From the cell containing the given text, extract its center point as [X, Y] coordinate. 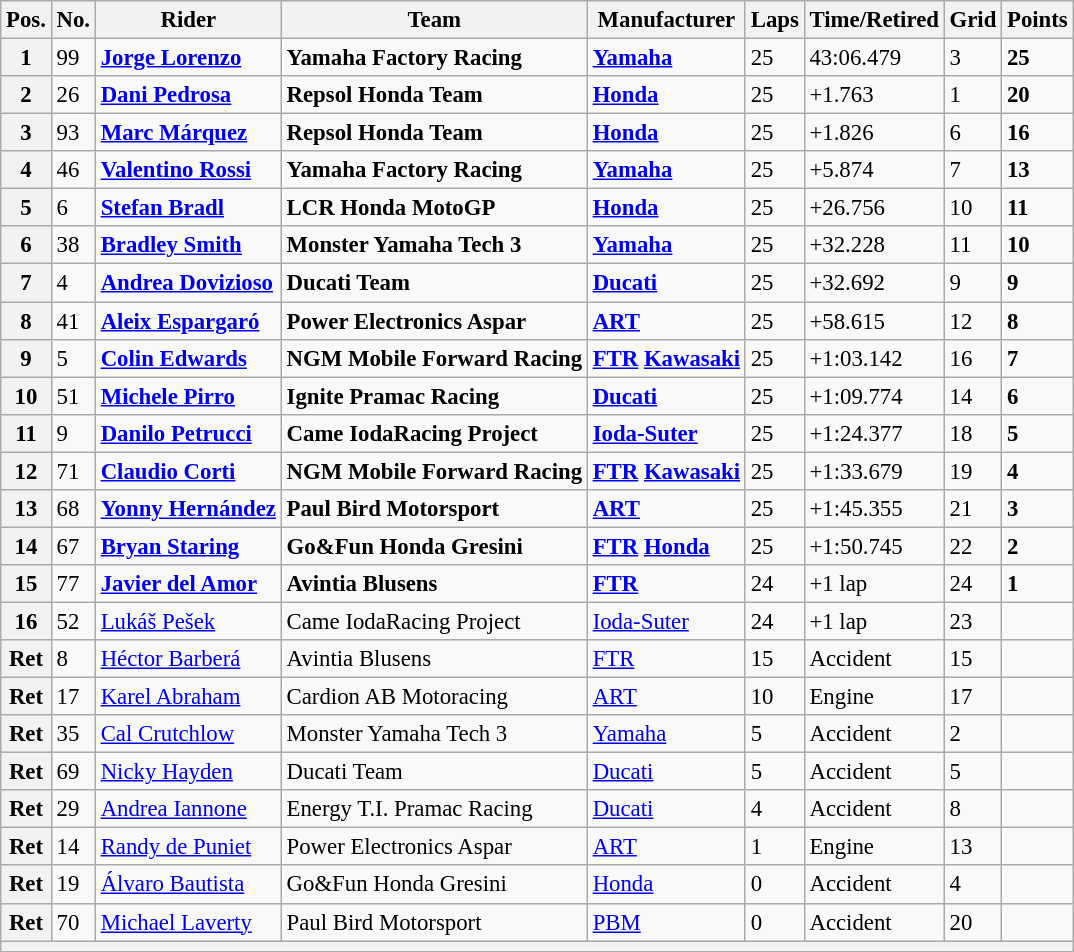
Nicky Hayden [188, 772]
23 [972, 621]
29 [73, 809]
99 [73, 58]
FTR Honda [666, 546]
+5.874 [874, 170]
Points [1038, 20]
Manufacturer [666, 20]
Andrea Iannone [188, 809]
71 [73, 471]
Pos. [26, 20]
+1:50.745 [874, 546]
Time/Retired [874, 20]
67 [73, 546]
PBM [666, 922]
+1.763 [874, 95]
No. [73, 20]
Claudio Corti [188, 471]
Stefan Bradl [188, 208]
Lukáš Pešek [188, 621]
Team [434, 20]
Energy T.I. Pramac Racing [434, 809]
38 [73, 245]
Valentino Rossi [188, 170]
Danilo Petrucci [188, 433]
Randy de Puniet [188, 847]
70 [73, 922]
46 [73, 170]
69 [73, 772]
+32.692 [874, 283]
26 [73, 95]
Michele Pirro [188, 396]
68 [73, 509]
Andrea Dovizioso [188, 283]
Karel Abraham [188, 697]
22 [972, 546]
Rider [188, 20]
Marc Márquez [188, 133]
Yonny Hernández [188, 509]
Cal Crutchlow [188, 734]
Laps [774, 20]
+1.826 [874, 133]
Michael Laverty [188, 922]
Héctor Barberá [188, 659]
Jorge Lorenzo [188, 58]
Aleix Espargaró [188, 321]
+58.615 [874, 321]
Cardion AB Motoracing [434, 697]
Álvaro Bautista [188, 885]
+1:45.355 [874, 509]
Ignite Pramac Racing [434, 396]
Grid [972, 20]
43:06.479 [874, 58]
41 [73, 321]
21 [972, 509]
Bryan Staring [188, 546]
18 [972, 433]
Colin Edwards [188, 358]
51 [73, 396]
+1:09.774 [874, 396]
+1:33.679 [874, 471]
Dani Pedrosa [188, 95]
Bradley Smith [188, 245]
+1:24.377 [874, 433]
+26.756 [874, 208]
+1:03.142 [874, 358]
LCR Honda MotoGP [434, 208]
Javier del Amor [188, 584]
52 [73, 621]
77 [73, 584]
35 [73, 734]
93 [73, 133]
+32.228 [874, 245]
